Pinpoint the cell where the given text exists, returning its [X, Y] midpoint coordinate. 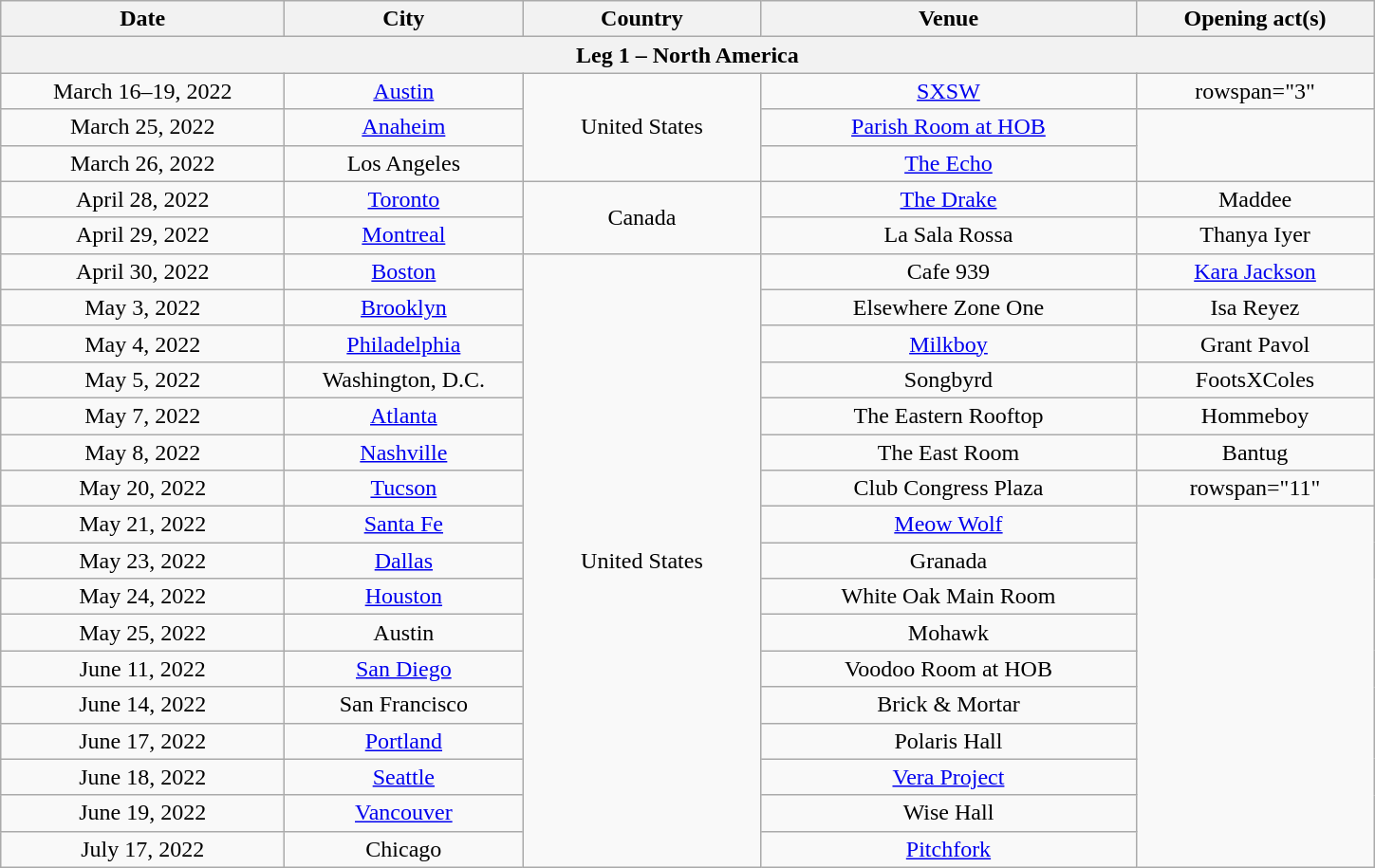
June 14, 2022 [142, 705]
Montreal [404, 235]
Kara Jackson [1254, 271]
May 5, 2022 [142, 379]
Atlanta [404, 416]
Parish Room at HOB [949, 127]
Canada [641, 217]
Nashville [404, 452]
Bantug [1254, 452]
SXSW [949, 91]
Los Angeles [404, 163]
Pitchfork [949, 849]
Houston [404, 597]
May 4, 2022 [142, 343]
May 20, 2022 [142, 489]
June 18, 2022 [142, 777]
Cafe 939 [949, 271]
Opening act(s) [1254, 19]
Tucson [404, 489]
June 19, 2022 [142, 813]
Hommeboy [1254, 416]
April 29, 2022 [142, 235]
Wise Hall [949, 813]
The East Room [949, 452]
FootsXColes [1254, 379]
Brooklyn [404, 307]
June 11, 2022 [142, 669]
Boston [404, 271]
Elsewhere Zone One [949, 307]
April 30, 2022 [142, 271]
April 28, 2022 [142, 199]
Songbyrd [949, 379]
Isa Reyez [1254, 307]
Venue [949, 19]
Chicago [404, 849]
Seattle [404, 777]
rowspan="11" [1254, 489]
Philadelphia [404, 343]
Maddee [1254, 199]
Toronto [404, 199]
Date [142, 19]
Santa Fe [404, 525]
San Diego [404, 669]
March 25, 2022 [142, 127]
March 26, 2022 [142, 163]
May 3, 2022 [142, 307]
Grant Pavol [1254, 343]
Milkboy [949, 343]
Thanya Iyer [1254, 235]
Vancouver [404, 813]
Mohawk [949, 633]
Portland [404, 741]
May 25, 2022 [142, 633]
The Echo [949, 163]
Voodoo Room at HOB [949, 669]
May 8, 2022 [142, 452]
May 23, 2022 [142, 561]
Anaheim [404, 127]
The Eastern Rooftop [949, 416]
May 24, 2022 [142, 597]
Brick & Mortar [949, 705]
Vera Project [949, 777]
June 17, 2022 [142, 741]
The Drake [949, 199]
Dallas [404, 561]
rowspan="3" [1254, 91]
July 17, 2022 [142, 849]
La Sala Rossa [949, 235]
Leg 1 – North America [687, 55]
San Francisco [404, 705]
May 7, 2022 [142, 416]
City [404, 19]
Washington, D.C. [404, 379]
Country [641, 19]
Club Congress Plaza [949, 489]
May 21, 2022 [142, 525]
Granada [949, 561]
Meow Wolf [949, 525]
White Oak Main Room [949, 597]
March 16–19, 2022 [142, 91]
Polaris Hall [949, 741]
